Find where the given text appears and provide that cell's center as (X, Y) coordinate. 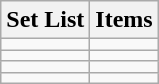
Set List (46, 20)
Items (124, 20)
